Output the [X, Y] coordinate of the center of the cell containing the given text.  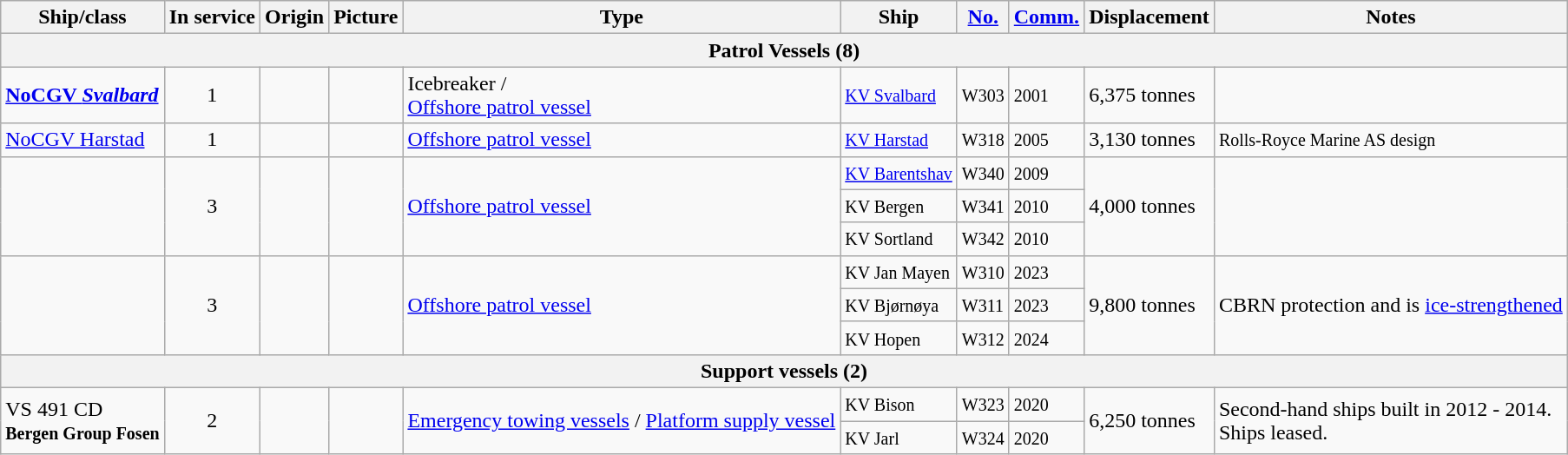
Emergency towing vessels / Platform supply vessel [622, 420]
Type [622, 17]
W340 [983, 173]
KV Jan Mayen [899, 272]
Second-hand ships built in 2012 - 2014.Ships leased. [1391, 420]
NoCGV Svalbard [82, 96]
NoCGV Harstad [82, 140]
Displacement [1150, 17]
Comm. [1046, 17]
W311 [983, 305]
2 [212, 420]
KV Bergen [899, 206]
W324 [983, 437]
Rolls-Royce Marine AS design [1391, 140]
W310 [983, 272]
W342 [983, 239]
Patrol Vessels (8) [785, 50]
KV Jarl [899, 437]
W323 [983, 404]
KV Harstad [899, 140]
Ship [899, 17]
No. [983, 17]
Ship/class [82, 17]
6,250 tonnes [1150, 420]
KV Bjørnøya [899, 305]
2005 [1046, 140]
Picture [366, 17]
9,800 tonnes [1150, 305]
6,375 tonnes [1150, 96]
KV Bison [899, 404]
2009 [1046, 173]
4,000 tonnes [1150, 206]
In service [212, 17]
3,130 tonnes [1150, 140]
W341 [983, 206]
Icebreaker /Offshore patrol vessel [622, 96]
Origin [295, 17]
Notes [1391, 17]
2024 [1046, 338]
KV Svalbard [899, 96]
W303 [983, 96]
W312 [983, 338]
KV Barentshav [899, 173]
Support vessels (2) [785, 371]
KV Hopen [899, 338]
KV Sortland [899, 239]
2001 [1046, 96]
W318 [983, 140]
CBRN protection and is ice-strengthened [1391, 305]
VS 491 CDBergen Group Fosen [82, 420]
